Provide the [X, Y] coordinate of the cell's center where the given text is located.  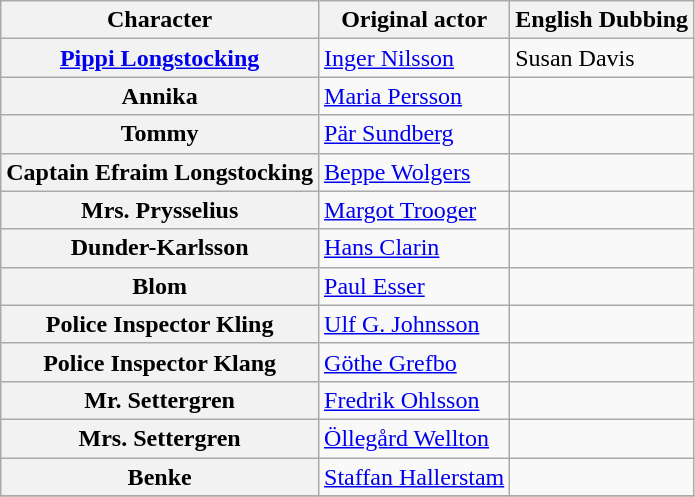
Beppe Wolgers [414, 172]
Tommy [160, 134]
Hans Clarin [414, 248]
Pär Sundberg [414, 134]
Staffan Hallerstam [414, 477]
English Dubbing [602, 20]
Mr. Settergren [160, 400]
Paul Esser [414, 286]
Captain Efraim Longstocking [160, 172]
Mrs. Prysselius [160, 210]
Police Inspector Kling [160, 324]
Police Inspector Klang [160, 362]
Original actor [414, 20]
Susan Davis [602, 58]
Pippi Longstocking [160, 58]
Mrs. Settergren [160, 438]
Inger Nilsson [414, 58]
Dunder-Karlsson [160, 248]
Margot Trooger [414, 210]
Maria Persson [414, 96]
Character [160, 20]
Göthe Grefbo [414, 362]
Benke [160, 477]
Blom [160, 286]
Öllegård Wellton [414, 438]
Fredrik Ohlsson [414, 400]
Ulf G. Johnsson [414, 324]
Annika [160, 96]
